Search for the cell housing the specified text and yield its (x, y) center coordinate. 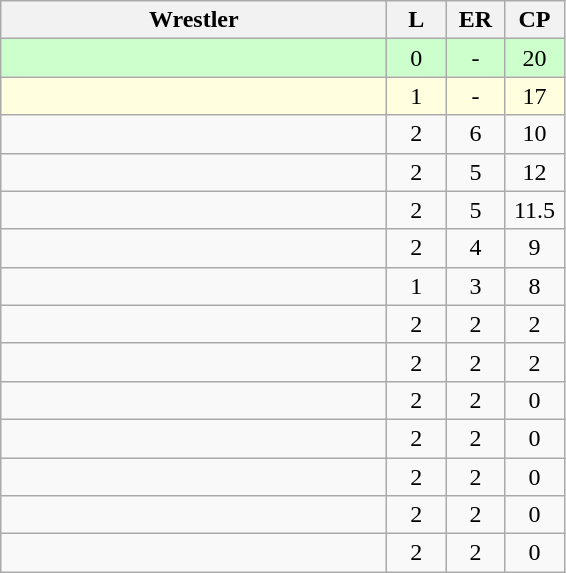
ER (476, 20)
11.5 (534, 210)
20 (534, 58)
10 (534, 134)
CP (534, 20)
17 (534, 96)
6 (476, 134)
9 (534, 248)
12 (534, 172)
4 (476, 248)
Wrestler (194, 20)
L (416, 20)
3 (476, 286)
8 (534, 286)
